Pinpoint the cell where the given text exists, returning its (x, y) midpoint coordinate. 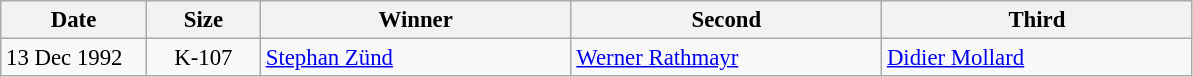
13 Dec 1992 (74, 58)
Winner (416, 20)
K-107 (203, 58)
Third (1038, 20)
Date (74, 20)
Didier Mollard (1038, 58)
Size (203, 20)
Stephan Zünd (416, 58)
Second (726, 20)
Werner Rathmayr (726, 58)
